Find where the given text appears and provide that cell's center as [x, y] coordinate. 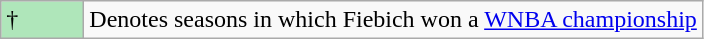
Denotes seasons in which Fiebich won a WNBA championship [394, 20]
† [42, 20]
